Return [X, Y] of the center of cell containing provided text 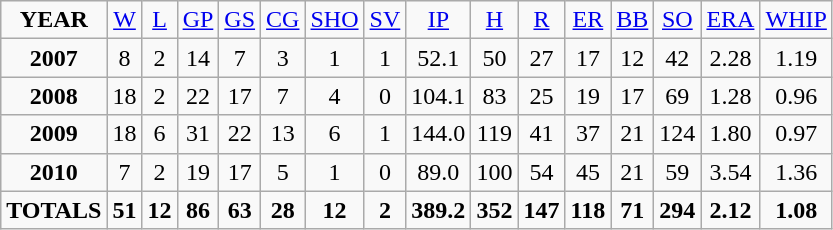
69 [678, 96]
GP [198, 20]
SHO [334, 20]
83 [494, 96]
31 [198, 134]
TOTALS [54, 210]
L [160, 20]
SV [385, 20]
124 [678, 134]
2007 [54, 58]
0.97 [796, 134]
144.0 [438, 134]
2.12 [730, 210]
ERA [730, 20]
389.2 [438, 210]
R [542, 20]
28 [283, 210]
1.80 [730, 134]
118 [588, 210]
104.1 [438, 96]
25 [542, 96]
54 [542, 172]
SO [678, 20]
52.1 [438, 58]
2008 [54, 96]
27 [542, 58]
71 [632, 210]
100 [494, 172]
1.36 [796, 172]
1.28 [730, 96]
IP [438, 20]
147 [542, 210]
GS [240, 20]
WHIP [796, 20]
119 [494, 134]
H [494, 20]
2010 [54, 172]
4 [334, 96]
89.0 [438, 172]
59 [678, 172]
37 [588, 134]
8 [124, 58]
2.28 [730, 58]
352 [494, 210]
YEAR [54, 20]
1.08 [796, 210]
3 [283, 58]
3.54 [730, 172]
45 [588, 172]
294 [678, 210]
W [124, 20]
50 [494, 58]
14 [198, 58]
42 [678, 58]
86 [198, 210]
13 [283, 134]
51 [124, 210]
ER [588, 20]
5 [283, 172]
2009 [54, 134]
0.96 [796, 96]
CG [283, 20]
63 [240, 210]
1.19 [796, 58]
BB [632, 20]
41 [542, 134]
